Extract the [X, Y] coordinate from the center of the cell holding the provided text.  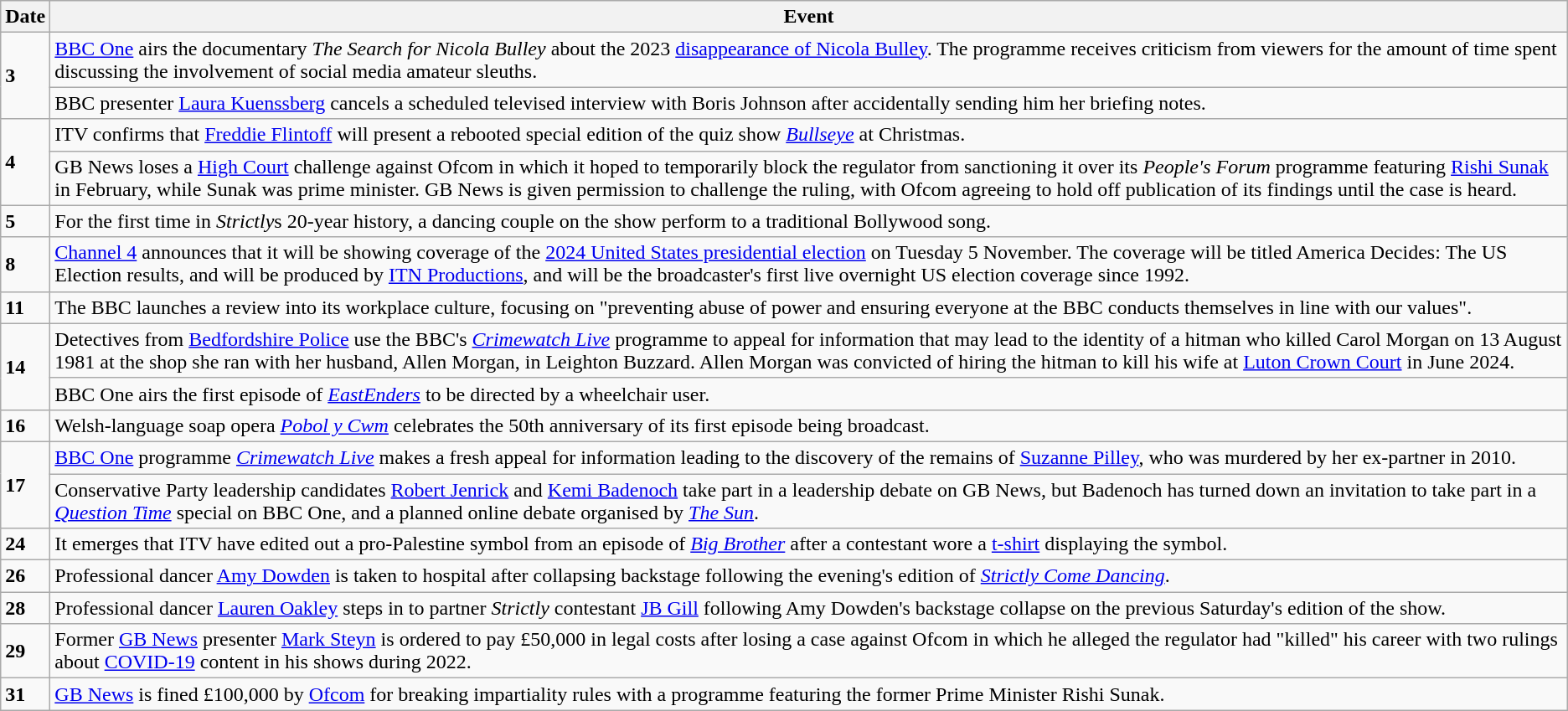
Date [25, 17]
For the first time in Strictlys 20-year history, a dancing couple on the show perform to a traditional Bollywood song. [809, 221]
4 [25, 162]
17 [25, 484]
It emerges that ITV have edited out a pro-Palestine symbol from an episode of Big Brother after a contestant wore a t-shirt displaying the symbol. [809, 544]
GB News is fined £100,000 by Ofcom for breaking impartiality rules with a programme featuring the former Prime Minister Rishi Sunak. [809, 694]
8 [25, 265]
31 [25, 694]
BBC One airs the first episode of EastEnders to be directed by a wheelchair user. [809, 394]
BBC presenter Laura Kuenssberg cancels a scheduled televised interview with Boris Johnson after accidentally sending him her briefing notes. [809, 103]
ITV confirms that Freddie Flintoff will present a rebooted special edition of the quiz show Bullseye at Christmas. [809, 135]
Event [809, 17]
Welsh-language soap opera Pobol y Cwm celebrates the 50th anniversary of its first episode being broadcast. [809, 425]
28 [25, 608]
11 [25, 307]
3 [25, 75]
29 [25, 652]
Professional dancer Amy Dowden is taken to hospital after collapsing backstage following the evening's edition of Strictly Come Dancing. [809, 576]
16 [25, 425]
14 [25, 367]
5 [25, 221]
26 [25, 576]
24 [25, 544]
